Locate the cell with the specified text and output its (x, y) center coordinate. 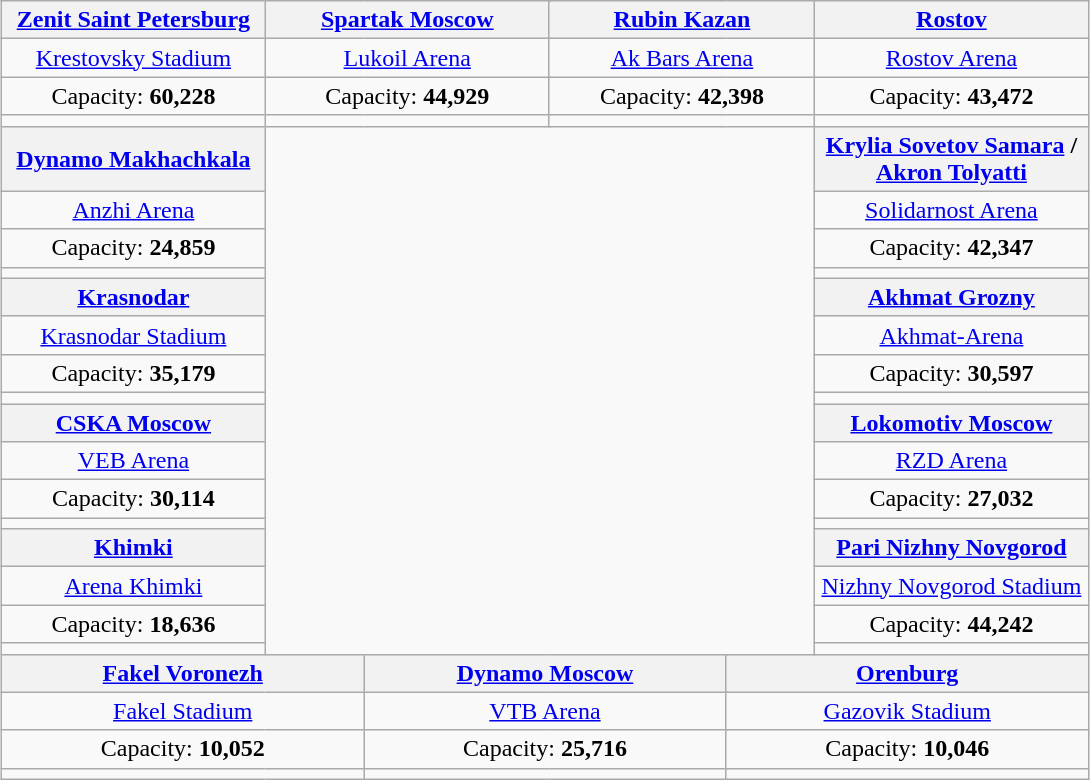
Lokomotiv Moscow (952, 423)
Akhmat Grozny (952, 297)
Capacity: 30,114 (134, 499)
Capacity: 35,179 (134, 373)
Capacity: 43,472 (952, 96)
Capacity: 10,052 (183, 749)
Khimki (134, 548)
Spartak Moscow (407, 20)
CSKA Moscow (134, 423)
Lukoil Arena (407, 58)
Gazovik Stadium (907, 711)
Capacity: 25,716 (545, 749)
Rubin Kazan (682, 20)
Capacity: 60,228 (134, 96)
Arena Khimki (134, 586)
Krylia Sovetov Samara /Akron Tolyatti (952, 158)
Pari Nizhny Novgorod (952, 548)
RZD Arena (952, 461)
VTB Arena (545, 711)
Capacity: 44,242 (952, 624)
Anzhi Arena (134, 210)
VEB Arena (134, 461)
Krasnodar Stadium (134, 335)
Akhmat-Arena (952, 335)
Dynamo Makhachkala (134, 158)
Nizhny Novgorod Stadium (952, 586)
Zenit Saint Petersburg (134, 20)
Fakel Stadium (183, 711)
Capacity: 30,597 (952, 373)
Capacity: 42,398 (682, 96)
Dynamo Moscow (545, 673)
Ak Bars Arena (682, 58)
Capacity: 10,046 (907, 749)
Krestovsky Stadium (134, 58)
Capacity: 42,347 (952, 248)
Solidarnost Arena (952, 210)
Krasnodar (134, 297)
Rostov (952, 20)
Rostov Arena (952, 58)
Capacity: 27,032 (952, 499)
Capacity: 18,636 (134, 624)
Orenburg (907, 673)
Capacity: 44,929 (407, 96)
Capacity: 24,859 (134, 248)
Fakel Voronezh (183, 673)
